Provide the [X, Y] coordinate of the cell's center where the given text is located.  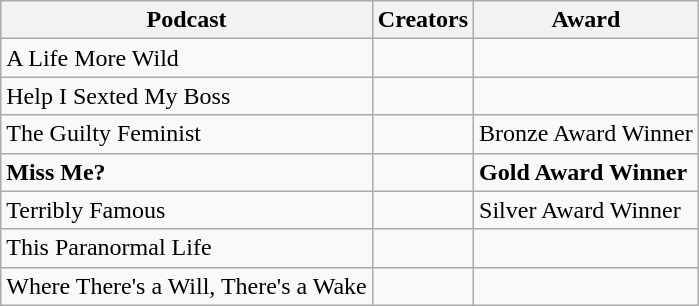
This Paranormal Life [187, 248]
Gold Award Winner [586, 172]
Miss Me? [187, 172]
Silver Award Winner [586, 210]
The Guilty Feminist [187, 134]
Podcast [187, 20]
Where There's a Will, There's a Wake [187, 286]
Help I Sexted My Boss [187, 96]
A Life More Wild [187, 58]
Bronze Award Winner [586, 134]
Award [586, 20]
Creators [422, 20]
Terribly Famous [187, 210]
